Search for the cell housing the specified text and yield its (X, Y) center coordinate. 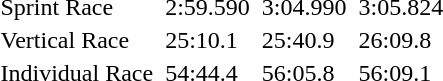
25:40.9 (304, 40)
25:10.1 (208, 40)
